Detect which cell encompasses the target text, then output its (x, y) center coordinate. 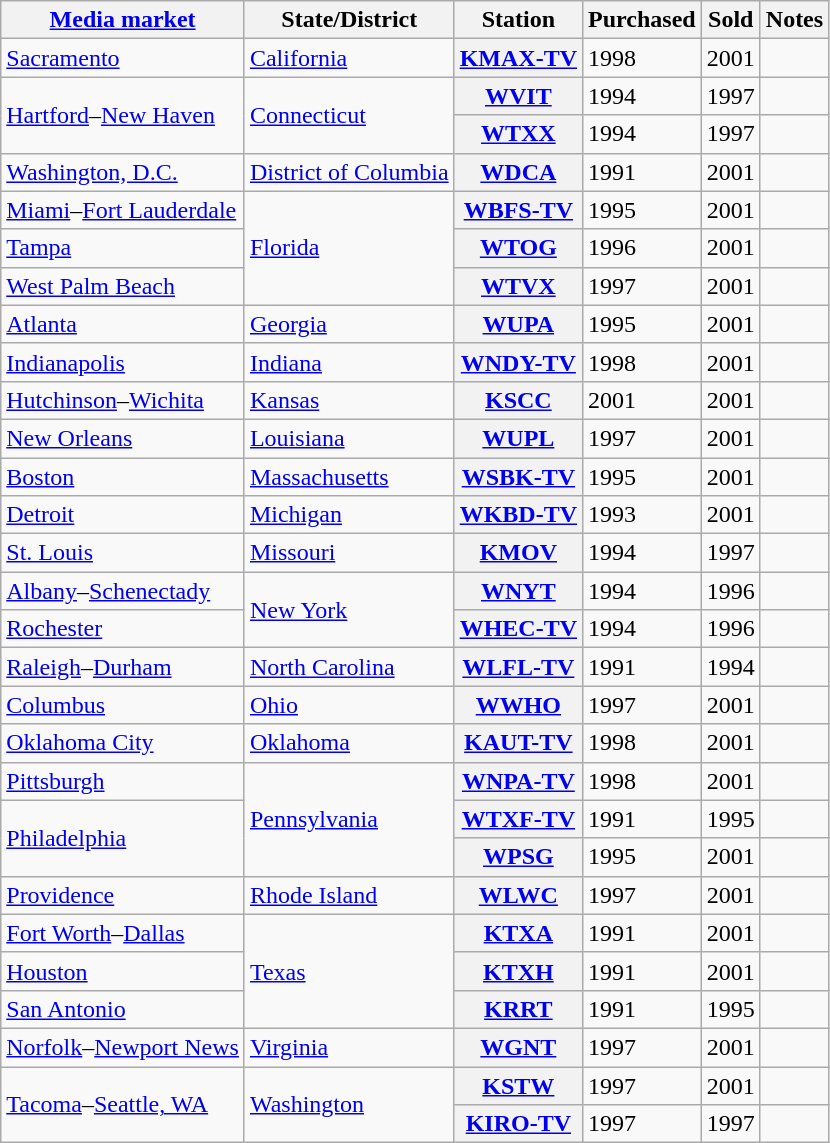
Station (518, 20)
Texas (349, 971)
Florida (349, 248)
WVIT (518, 96)
WDCA (518, 172)
Boston (123, 477)
Albany–Schenectady (123, 591)
Media market (123, 20)
Indiana (349, 362)
Sold (730, 20)
Missouri (349, 553)
KRRT (518, 1009)
Notes (794, 20)
KAUT-TV (518, 743)
State/District (349, 20)
Miami–Fort Lauderdale (123, 210)
Fort Worth–Dallas (123, 933)
KTXA (518, 933)
New York (349, 610)
Hutchinson–Wichita (123, 400)
North Carolina (349, 667)
Massachusetts (349, 477)
Oklahoma City (123, 743)
Ohio (349, 705)
WTXF-TV (518, 819)
KMAX-TV (518, 58)
Louisiana (349, 438)
WNDY-TV (518, 362)
West Palm Beach (123, 286)
KSCC (518, 400)
WNYT (518, 591)
Hartford–New Haven (123, 115)
1993 (642, 515)
Sacramento (123, 58)
WPSG (518, 857)
WLWC (518, 895)
Oklahoma (349, 743)
KTXH (518, 971)
Houston (123, 971)
WUPA (518, 324)
Georgia (349, 324)
San Antonio (123, 1009)
WWHO (518, 705)
District of Columbia (349, 172)
Michigan (349, 515)
Tacoma–Seattle, WA (123, 1104)
Columbus (123, 705)
Detroit (123, 515)
WKBD-TV (518, 515)
WTOG (518, 248)
WNPA-TV (518, 781)
WGNT (518, 1047)
WBFS-TV (518, 210)
WTXX (518, 134)
KMOV (518, 553)
WUPL (518, 438)
WTVX (518, 286)
Indianapolis (123, 362)
Washington (349, 1104)
Tampa (123, 248)
Pennsylvania (349, 819)
Norfolk–Newport News (123, 1047)
Connecticut (349, 115)
WLFL-TV (518, 667)
Providence (123, 895)
Kansas (349, 400)
WHEC-TV (518, 629)
Rochester (123, 629)
WSBK-TV (518, 477)
California (349, 58)
Virginia (349, 1047)
Atlanta (123, 324)
Philadelphia (123, 838)
Pittsburgh (123, 781)
New Orleans (123, 438)
Washington, D.C. (123, 172)
Rhode Island (349, 895)
KIRO-TV (518, 1124)
KSTW (518, 1085)
Purchased (642, 20)
St. Louis (123, 553)
Raleigh–Durham (123, 667)
